For the text-containing cell, return its midpoint in (x, y) coordinate format. 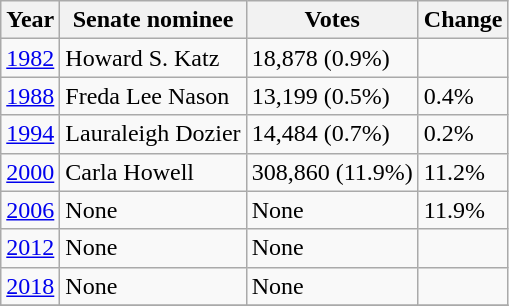
2006 (30, 210)
11.2% (463, 172)
Senate nominee (153, 20)
2018 (30, 286)
1994 (30, 134)
0.4% (463, 96)
11.9% (463, 210)
1988 (30, 96)
1982 (30, 58)
18,878 (0.9%) (332, 58)
13,199 (0.5%) (332, 96)
Lauraleigh Dozier (153, 134)
2000 (30, 172)
0.2% (463, 134)
Carla Howell (153, 172)
14,484 (0.7%) (332, 134)
Freda Lee Nason (153, 96)
2012 (30, 248)
308,860 (11.9%) (332, 172)
Votes (332, 20)
Howard S. Katz (153, 58)
Change (463, 20)
Year (30, 20)
